Return [X, Y] of the center of cell containing provided text 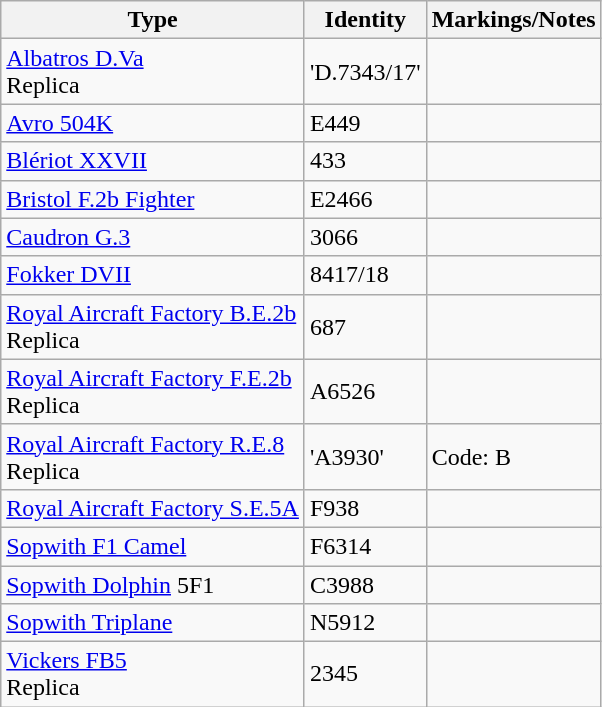
Avro 504K [153, 123]
Royal Aircraft Factory B.E.2bReplica [153, 326]
Markings/Notes [514, 20]
Fokker DVII [153, 275]
Blériot XXVII [153, 161]
C3988 [365, 585]
3066 [365, 237]
F938 [365, 508]
'A3930' [365, 456]
433 [365, 161]
Code: B [514, 456]
8417/18 [365, 275]
Royal Aircraft Factory R.E.8Replica [153, 456]
Type [153, 20]
Sopwith F1 Camel [153, 546]
N5912 [365, 623]
Albatros D.VaReplica [153, 72]
Sopwith Dolphin 5F1 [153, 585]
Royal Aircraft Factory S.E.5A [153, 508]
687 [365, 326]
Bristol F.2b Fighter [153, 199]
Sopwith Triplane [153, 623]
2345 [365, 674]
'D.7343/17' [365, 72]
F6314 [365, 546]
Caudron G.3 [153, 237]
A6526 [365, 392]
E449 [365, 123]
E2466 [365, 199]
Identity [365, 20]
Royal Aircraft Factory F.E.2bReplica [153, 392]
Vickers FB5Replica [153, 674]
